Identify which cell holds the provided text, then report its (x, y) central coordinate. 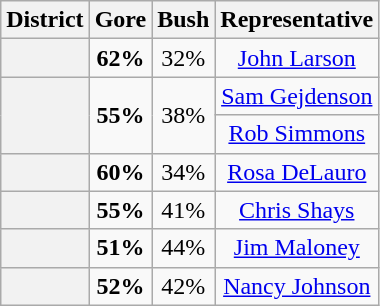
Sam Gejdenson (297, 96)
Jim Maloney (297, 248)
51% (120, 248)
42% (184, 286)
John Larson (297, 58)
Gore (120, 20)
32% (184, 58)
Nancy Johnson (297, 286)
Chris Shays (297, 210)
District (45, 20)
41% (184, 210)
38% (184, 115)
60% (120, 172)
44% (184, 248)
Rosa DeLauro (297, 172)
Bush (184, 20)
62% (120, 58)
Representative (297, 20)
52% (120, 286)
34% (184, 172)
Rob Simmons (297, 134)
